Determine the [x, y] coordinate at the center of the cell enclosing the given text.  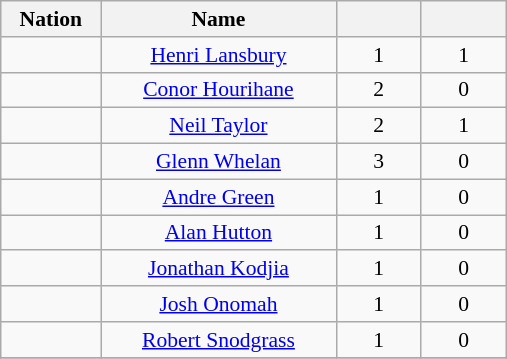
Glenn Whelan [218, 162]
Name [218, 19]
Henri Lansbury [218, 55]
Andre Green [218, 197]
3 [378, 162]
Nation [51, 19]
Neil Taylor [218, 126]
Alan Hutton [218, 233]
Conor Hourihane [218, 90]
Jonathan Kodjia [218, 269]
Robert Snodgrass [218, 340]
Josh Onomah [218, 304]
